Determine the [X, Y] coordinate at the center of the cell enclosing the given text.  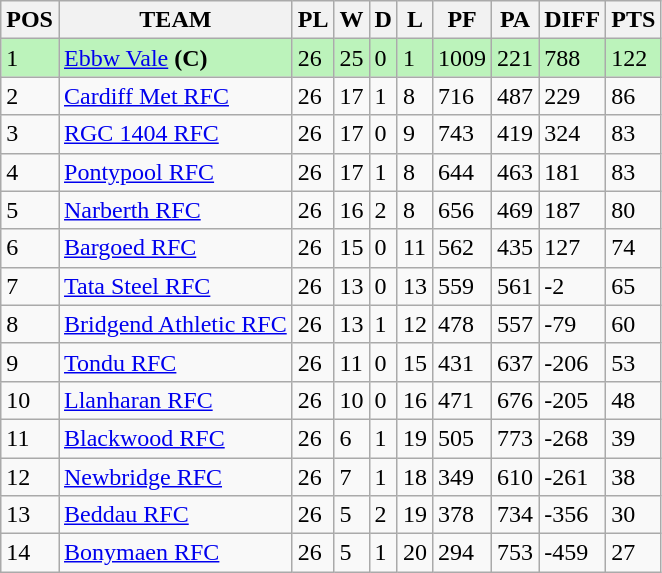
122 [634, 58]
469 [516, 210]
27 [634, 553]
743 [462, 134]
Bargoed RFC [175, 248]
48 [634, 400]
-79 [572, 324]
419 [516, 134]
PA [516, 20]
65 [634, 286]
Pontypool RFC [175, 172]
RGC 1404 RFC [175, 134]
487 [516, 96]
221 [516, 58]
324 [572, 134]
-206 [572, 362]
Bridgend Athletic RFC [175, 324]
14 [30, 553]
DIFF [572, 20]
378 [462, 515]
471 [462, 400]
Beddau RFC [175, 515]
L [414, 20]
1009 [462, 58]
505 [462, 438]
74 [634, 248]
-268 [572, 438]
127 [572, 248]
3 [30, 134]
435 [516, 248]
80 [634, 210]
-356 [572, 515]
788 [572, 58]
637 [516, 362]
86 [634, 96]
53 [634, 362]
610 [516, 477]
60 [634, 324]
-261 [572, 477]
294 [462, 553]
4 [30, 172]
39 [634, 438]
431 [462, 362]
PL [313, 20]
478 [462, 324]
PF [462, 20]
181 [572, 172]
562 [462, 248]
557 [516, 324]
187 [572, 210]
PTS [634, 20]
18 [414, 477]
Bonymaen RFC [175, 553]
Cardiff Met RFC [175, 96]
773 [516, 438]
TEAM [175, 20]
-205 [572, 400]
Newbridge RFC [175, 477]
25 [352, 58]
Tata Steel RFC [175, 286]
676 [516, 400]
POS [30, 20]
Llanharan RFC [175, 400]
229 [572, 96]
561 [516, 286]
734 [516, 515]
38 [634, 477]
349 [462, 477]
D [383, 20]
644 [462, 172]
-459 [572, 553]
Blackwood RFC [175, 438]
463 [516, 172]
-2 [572, 286]
656 [462, 210]
Tondu RFC [175, 362]
753 [516, 553]
30 [634, 515]
Narberth RFC [175, 210]
559 [462, 286]
W [352, 20]
Ebbw Vale (C) [175, 58]
20 [414, 553]
716 [462, 96]
